Return the (X, Y) coordinate for the center point of the cell that contains the specified text.  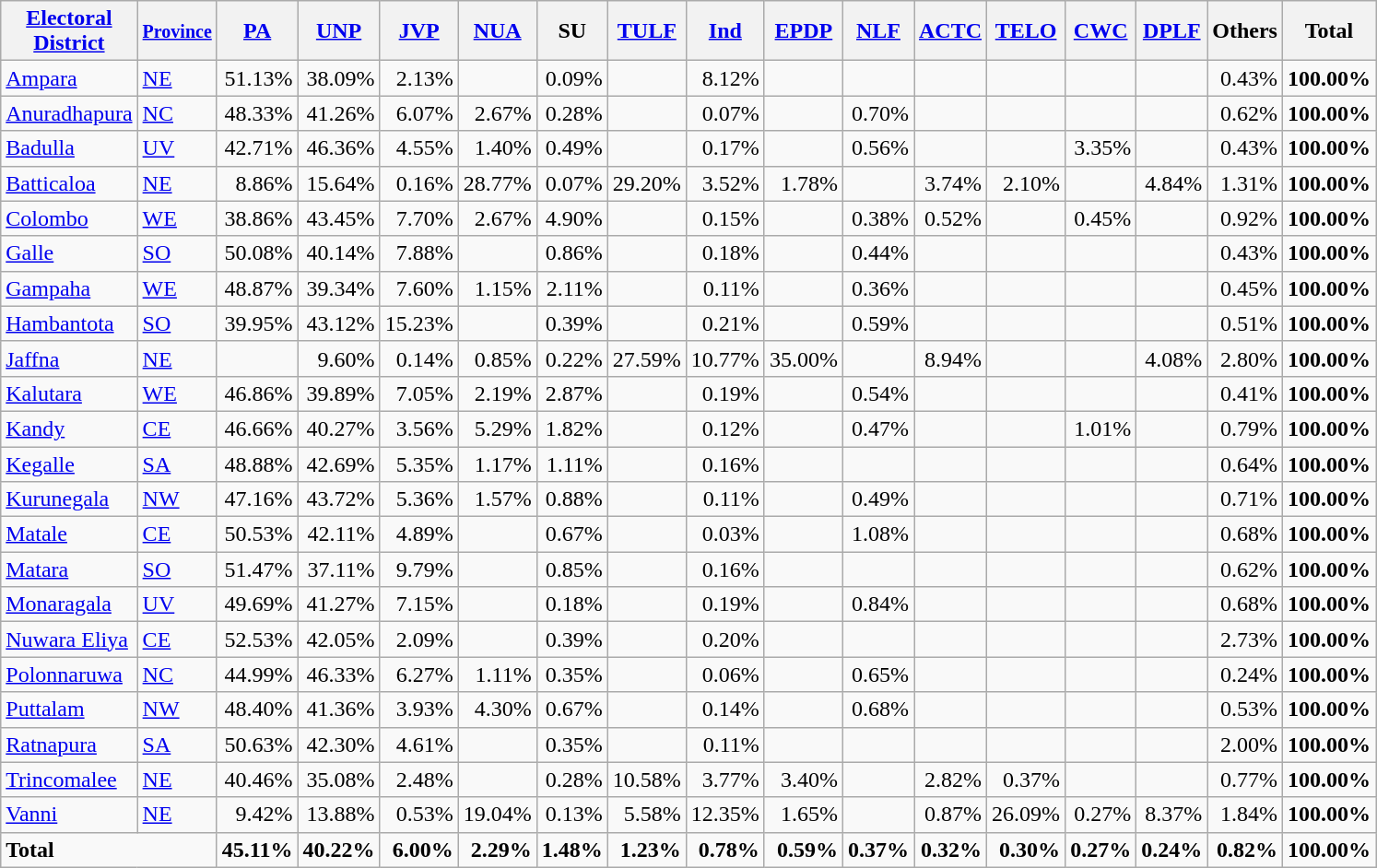
1.08% (877, 534)
4.08% (1172, 358)
1.40% (498, 148)
39.95% (257, 323)
0.54% (877, 393)
1.23% (647, 850)
1.17% (498, 463)
2.73% (1245, 639)
15.23% (418, 323)
41.36% (339, 710)
2.00% (1245, 745)
Matara (69, 569)
6.07% (418, 113)
0.70% (877, 113)
0.52% (951, 218)
9.60% (339, 358)
2.48% (418, 780)
TELO (1027, 31)
52.53% (257, 639)
0.21% (724, 323)
8.12% (724, 78)
49.69% (257, 604)
1.31% (1245, 183)
12.35% (724, 815)
0.06% (724, 674)
Gampaha (69, 288)
Ratnapura (69, 745)
48.33% (257, 113)
0.92% (1245, 218)
7.60% (418, 288)
5.35% (418, 463)
0.44% (877, 253)
UNP (339, 31)
0.09% (571, 78)
7.88% (418, 253)
0.47% (877, 428)
Kegalle (69, 463)
1.48% (571, 850)
0.20% (724, 639)
6.27% (418, 674)
2.82% (951, 780)
CWC (1100, 31)
43.72% (339, 499)
0.87% (951, 815)
2.11% (571, 288)
Colombo (69, 218)
0.79% (1245, 428)
2.29% (498, 850)
4.89% (418, 534)
7.70% (418, 218)
0.82% (1245, 850)
Others (1245, 31)
1.65% (804, 815)
40.22% (339, 850)
Province (177, 31)
5.58% (647, 815)
Badulla (69, 148)
4.84% (1172, 183)
Trincomalee (69, 780)
1.01% (1100, 428)
0.13% (571, 815)
1.57% (498, 499)
4.55% (418, 148)
Batticaloa (69, 183)
Anuradhapura (69, 113)
DPLF (1172, 31)
42.71% (257, 148)
10.77% (724, 358)
ACTC (951, 31)
0.78% (724, 850)
10.58% (647, 780)
46.66% (257, 428)
51.13% (257, 78)
15.64% (339, 183)
51.47% (257, 569)
JVP (418, 31)
42.69% (339, 463)
5.36% (418, 499)
Kandy (69, 428)
EPDP (804, 31)
Hambantota (69, 323)
3.93% (418, 710)
8.86% (257, 183)
2.19% (498, 393)
0.38% (877, 218)
2.80% (1245, 358)
13.88% (339, 815)
3.52% (724, 183)
2.10% (1027, 183)
46.36% (339, 148)
0.77% (1245, 780)
35.08% (339, 780)
PA (257, 31)
0.12% (724, 428)
3.77% (724, 780)
40.14% (339, 253)
48.88% (257, 463)
44.99% (257, 674)
3.56% (418, 428)
40.27% (339, 428)
4.30% (498, 710)
Jaffna (69, 358)
48.40% (257, 710)
0.03% (724, 534)
2.13% (418, 78)
29.20% (647, 183)
Monaragala (69, 604)
Vanni (69, 815)
41.26% (339, 113)
46.86% (257, 393)
42.05% (339, 639)
1.15% (498, 288)
2.87% (571, 393)
0.88% (571, 499)
47.16% (257, 499)
Ampara (69, 78)
41.27% (339, 604)
38.86% (257, 218)
9.42% (257, 815)
8.94% (951, 358)
50.08% (257, 253)
Kalutara (69, 393)
0.86% (571, 253)
7.05% (418, 393)
0.30% (1027, 850)
0.84% (877, 604)
0.56% (877, 148)
0.71% (1245, 499)
43.45% (339, 218)
26.09% (1027, 815)
48.87% (257, 288)
40.46% (257, 780)
3.35% (1100, 148)
Nuwara Eliya (69, 639)
0.15% (724, 218)
9.79% (418, 569)
43.12% (339, 323)
50.63% (257, 745)
Galle (69, 253)
Puttalam (69, 710)
NUA (498, 31)
TULF (647, 31)
4.90% (571, 218)
0.17% (724, 148)
45.11% (257, 850)
35.00% (804, 358)
19.04% (498, 815)
NLF (877, 31)
5.29% (498, 428)
50.53% (257, 534)
39.89% (339, 393)
SU (571, 31)
Polonnaruwa (69, 674)
Ind (724, 31)
2.09% (418, 639)
1.78% (804, 183)
28.77% (498, 183)
0.32% (951, 850)
8.37% (1172, 815)
0.22% (571, 358)
Matale (69, 534)
1.84% (1245, 815)
46.33% (339, 674)
37.11% (339, 569)
0.51% (1245, 323)
1.82% (571, 428)
Kurunegala (69, 499)
0.65% (877, 674)
ElectoralDistrict (69, 31)
39.34% (339, 288)
7.15% (418, 604)
4.61% (418, 745)
6.00% (418, 850)
42.11% (339, 534)
27.59% (647, 358)
42.30% (339, 745)
3.74% (951, 183)
0.64% (1245, 463)
3.40% (804, 780)
38.09% (339, 78)
0.41% (1245, 393)
0.36% (877, 288)
